Locate the cell with the specified text and output its (x, y) center coordinate. 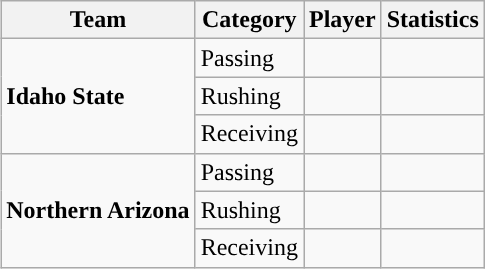
Player (343, 20)
Category (249, 20)
Statistics (432, 20)
Northern Arizona (98, 210)
Idaho State (98, 96)
Team (98, 20)
